Determine the (x, y) coordinate at the center of the cell enclosing the given text.  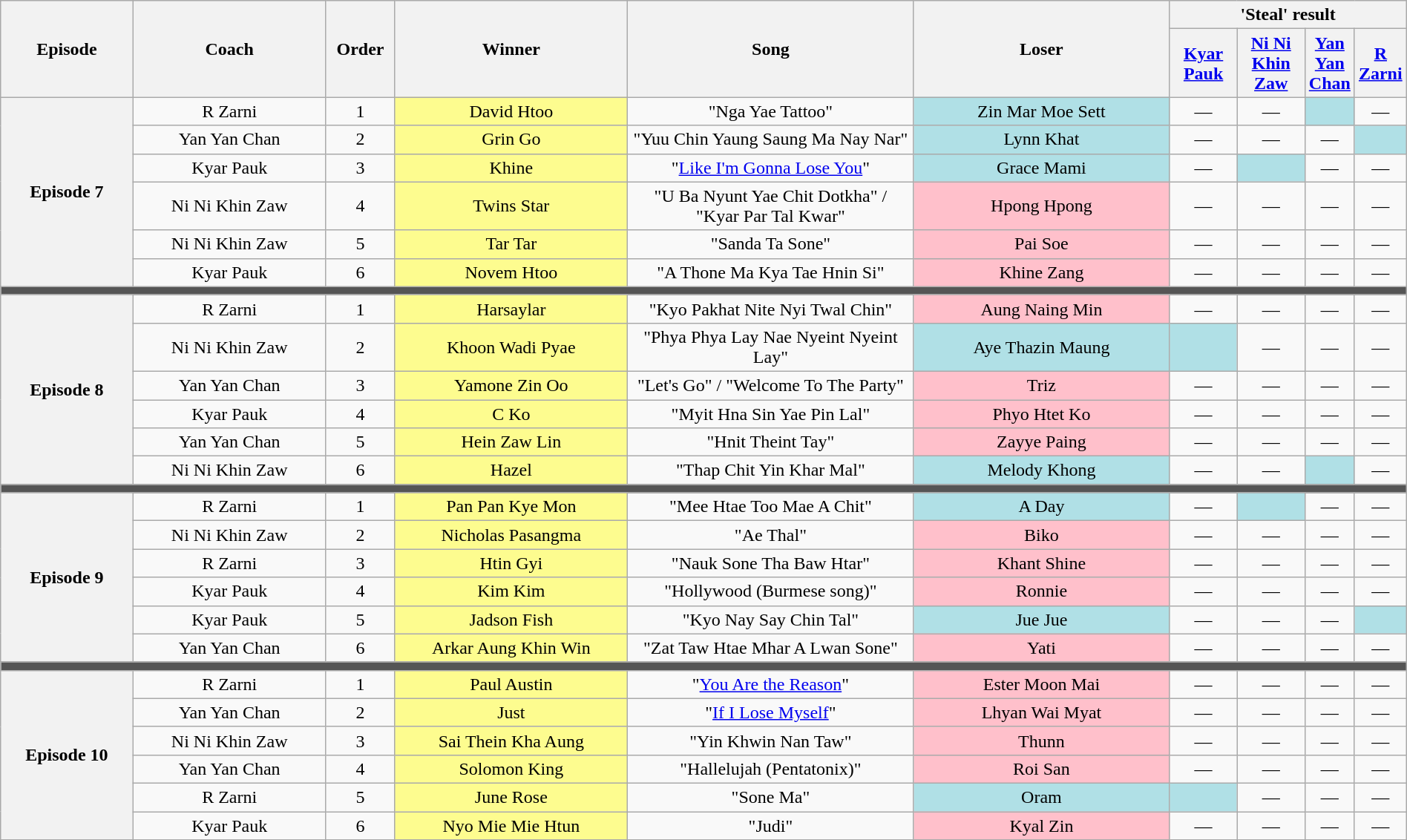
"Kyo Pakhat Nite Nyi Twal Chin" (770, 309)
Roi San (1042, 769)
"Phya Phya Lay Nae Nyeint Nyeint Lay" (770, 347)
Twins Star (511, 206)
Hpong Hpong (1042, 206)
Episode 10 (67, 755)
Lynn Khat (1042, 140)
"Nauk Sone Tha Baw Htar" (770, 563)
Novem Htoo (511, 272)
Loser (1042, 49)
"Sone Ma" (770, 797)
"Hallelujah (Pentatonix)" (770, 769)
"Myit Hna Sin Yae Pin Lal" (770, 413)
Grace Mami (1042, 168)
Song (770, 49)
Pan Pan Kye Mon (511, 507)
"Hnit Theint Tay" (770, 442)
Khine Zang (1042, 272)
Tar Tar (511, 244)
Hein Zaw Lin (511, 442)
Zayye Paing (1042, 442)
Order (360, 49)
"Sanda Ta Sone" (770, 244)
Grin Go (511, 140)
Htin Gyi (511, 563)
Jadson Fish (511, 620)
"Nga Yae Tattoo" (770, 111)
Khine (511, 168)
Khant Shine (1042, 563)
Yamone Zin Oo (511, 385)
Zin Mar Moe Sett (1042, 111)
"You Are the Reason" (770, 684)
Jue Jue (1042, 620)
Nicholas Pasangma (511, 535)
Aung Naing Min (1042, 309)
"Mee Htae Too Mae A Chit" (770, 507)
"Judi" (770, 826)
Lhyan Wai Myat (1042, 712)
Nyo Mie Mie Htun (511, 826)
'Steal' result (1288, 15)
"Kyo Nay Say Chin Tal" (770, 620)
"Hollywood (Burmese song)" (770, 591)
Ester Moon Mai (1042, 684)
"Thap Chit Yin Khar Mal" (770, 470)
Thunn (1042, 741)
"U Ba Nyunt Yae Chit Dotkha" / "Kyar Par Tal Kwar" (770, 206)
"A Thone Ma Kya Tae Hnin Si" (770, 272)
"Yin Khwin Nan Taw" (770, 741)
Solomon King (511, 769)
Ronnie (1042, 591)
Kyal Zin (1042, 826)
Yati (1042, 648)
Arkar Aung Khin Win (511, 648)
Kim Kim (511, 591)
Episode 8 (67, 389)
Khoon Wadi Pyae (511, 347)
David Htoo (511, 111)
Harsaylar (511, 309)
C Ko (511, 413)
Just (511, 712)
"Like I'm Gonna Lose You" (770, 168)
Winner (511, 49)
Triz (1042, 385)
Hazel (511, 470)
June Rose (511, 797)
Episode 9 (67, 577)
Aye Thazin Maung (1042, 347)
Episode (67, 49)
"If I Lose Myself" (770, 712)
Episode 7 (67, 191)
Phyo Htet Ko (1042, 413)
Paul Austin (511, 684)
"Yuu Chin Yaung Saung Ma Nay Nar" (770, 140)
Oram (1042, 797)
Melody Khong (1042, 470)
"Let's Go" / "Welcome To The Party" (770, 385)
A Day (1042, 507)
Coach (229, 49)
Pai Soe (1042, 244)
"Zat Taw Htae Mhar A Lwan Sone" (770, 648)
"Ae Thal" (770, 535)
Sai Thein Kha Aung (511, 741)
Biko (1042, 535)
